Return (x, y) of the center of cell containing provided text 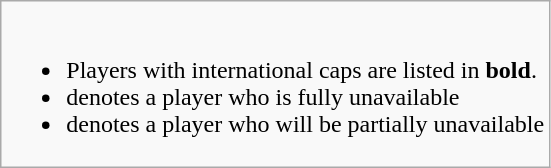
Players with international caps are listed in bold. denotes a player who is fully unavailable denotes a player who will be partially unavailable (276, 84)
